For the text-containing cell, return its midpoint in [X, Y] coordinate format. 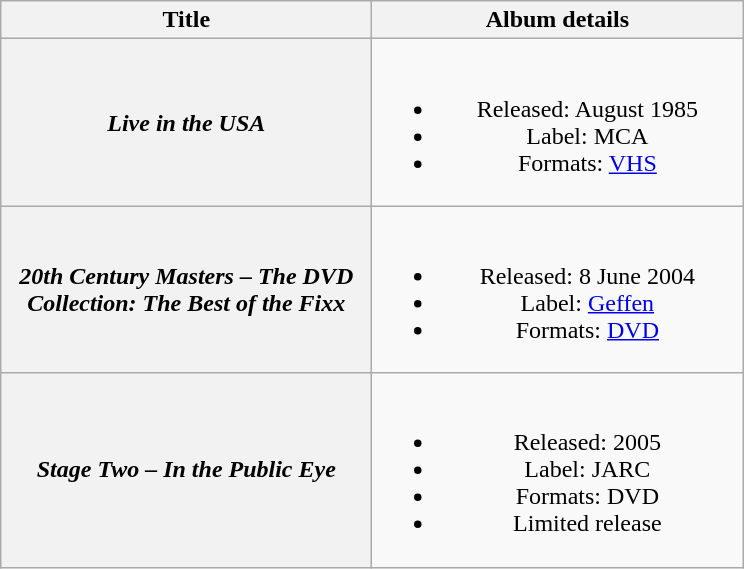
20th Century Masters – The DVD Collection: The Best of the Fixx [186, 290]
Title [186, 20]
Stage Two – In the Public Eye [186, 470]
Live in the USA [186, 122]
Released: August 1985Label: MCAFormats: VHS [558, 122]
Album details [558, 20]
Released: 2005Label: JARCFormats: DVDLimited release [558, 470]
Released: 8 June 2004Label: GeffenFormats: DVD [558, 290]
